Locate the cell with the specified text and output its [x, y] center coordinate. 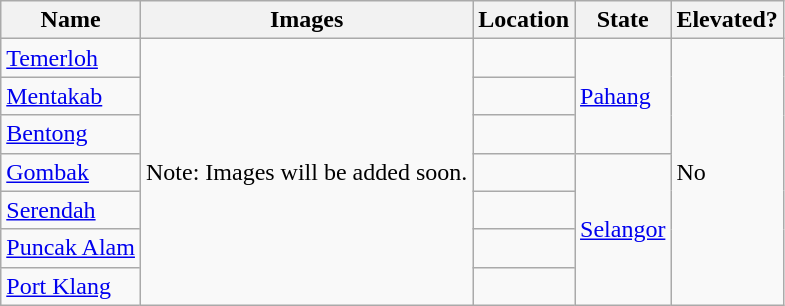
Name [71, 20]
Port Klang [71, 286]
Bentong [71, 134]
No [727, 172]
Temerloh [71, 58]
Selangor [623, 229]
Serendah [71, 210]
Puncak Alam [71, 248]
Note: Images will be added soon. [306, 172]
Elevated? [727, 20]
Mentakab [71, 96]
State [623, 20]
Images [306, 20]
Gombak [71, 172]
Pahang [623, 96]
Location [524, 20]
